Output the (X, Y) coordinate of the center of the cell containing the given text.  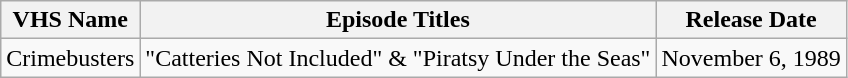
November 6, 1989 (751, 58)
Crimebusters (70, 58)
"Catteries Not Included" & "Piratsy Under the Seas" (398, 58)
Episode Titles (398, 20)
Release Date (751, 20)
VHS Name (70, 20)
